For the text-containing cell, return its midpoint in (x, y) coordinate format. 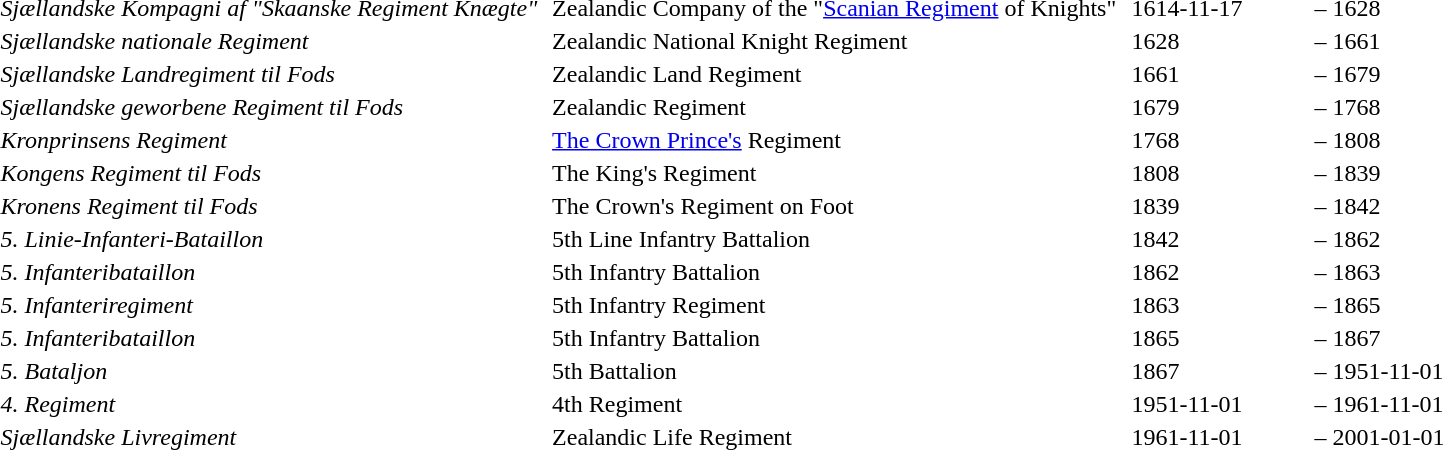
4th Regiment (839, 404)
1865 (1220, 338)
1839 (1220, 206)
Zealandic Regiment (839, 107)
1863 (1220, 305)
1661 (1220, 74)
Zealandic National Knight Regiment (839, 41)
1679 (1220, 107)
1862 (1220, 272)
The King's Regiment (839, 173)
1808 (1220, 173)
5th Line Infantry Battalion (839, 239)
The Crown's Regiment on Foot (839, 206)
1842 (1220, 239)
Zealandic Land Regiment (839, 74)
The Crown Prince's Regiment (839, 140)
1867 (1220, 371)
1768 (1220, 140)
1628 (1220, 41)
1951-11-01 (1220, 404)
5th Infantry Regiment (839, 305)
5th Battalion (839, 371)
